For the text-containing cell, return its midpoint in (X, Y) coordinate format. 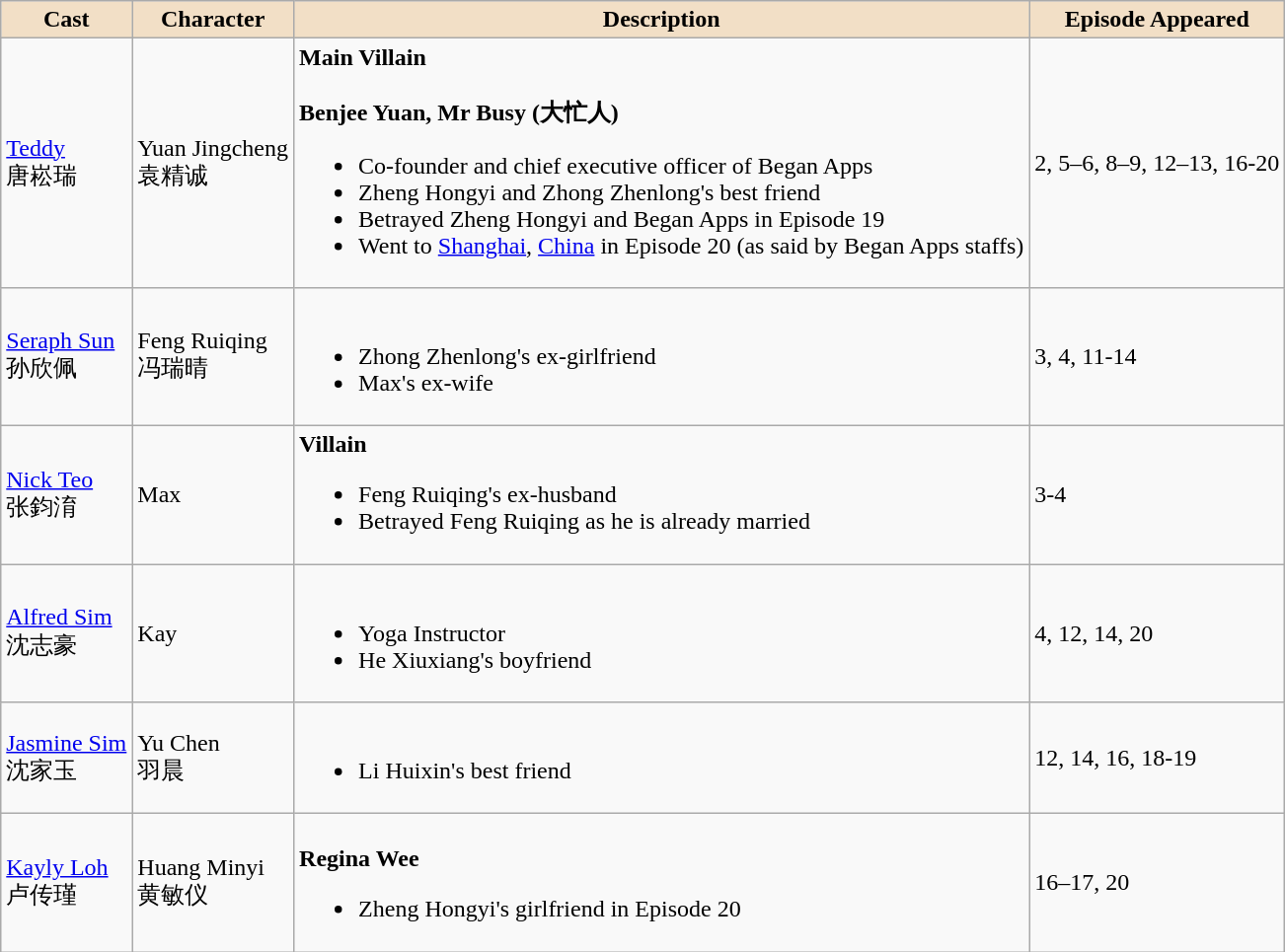
4, 12, 14, 20 (1157, 633)
Yu Chen 羽晨 (213, 758)
Teddy 唐崧瑞 (67, 164)
Alfred Sim 沈志豪 (67, 633)
Episode Appeared (1157, 20)
Character (213, 20)
Kayly Loh 卢传瑾 (67, 883)
Max (213, 494)
16–17, 20 (1157, 883)
Kay (213, 633)
2, 5–6, 8–9, 12–13, 16-20 (1157, 164)
Seraph Sun 孙欣佩 (67, 356)
Zhong Zhenlong's ex-girlfriendMax's ex-wife (661, 356)
Yuan Jingcheng 袁精诚 (213, 164)
Huang Minyi 黄敏仪 (213, 883)
3, 4, 11-14 (1157, 356)
Yoga InstructorHe Xiuxiang's boyfriend (661, 633)
Cast (67, 20)
Description (661, 20)
Nick Teo 张鈞淯 (67, 494)
Li Huixin's best friend (661, 758)
VillainFeng Ruiqing's ex-husbandBetrayed Feng Ruiqing as he is already married (661, 494)
Regina Wee Zheng Hongyi's girlfriend in Episode 20 (661, 883)
3-4 (1157, 494)
12, 14, 16, 18-19 (1157, 758)
Jasmine Sim 沈家玉 (67, 758)
Feng Ruiqing 冯瑞晴 (213, 356)
